Provide the (x, y) coordinate of the cell's center where the given text is located.  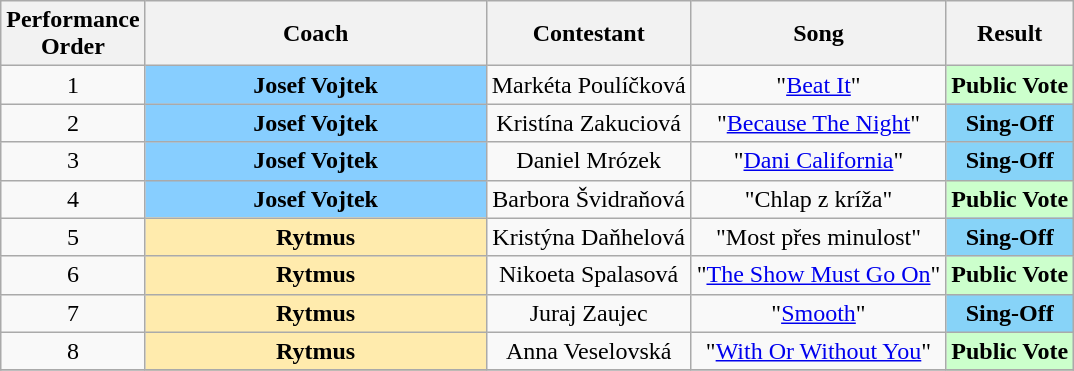
Markéta Poulíčková (588, 85)
"Most přes minulost" (818, 237)
Coach (316, 34)
Barbora Švidraňová (588, 199)
2 (73, 123)
5 (73, 237)
Daniel Mrózek (588, 161)
Kristýna Daňhelová (588, 237)
"The Show Must Go On" (818, 275)
Performance Order (73, 34)
Kristína Zakuciová (588, 123)
Juraj Zaujec (588, 313)
Anna Veselovská (588, 351)
1 (73, 85)
"Beat It" (818, 85)
4 (73, 199)
"Smooth" (818, 313)
Song (818, 34)
Contestant (588, 34)
Result (1010, 34)
6 (73, 275)
"Because The Night" (818, 123)
Nikoeta Spalasová (588, 275)
"Dani California" (818, 161)
"Chlap z kríža" (818, 199)
7 (73, 313)
3 (73, 161)
"With Or Without You" (818, 351)
8 (73, 351)
